For the text-containing cell, return its midpoint in (X, Y) coordinate format. 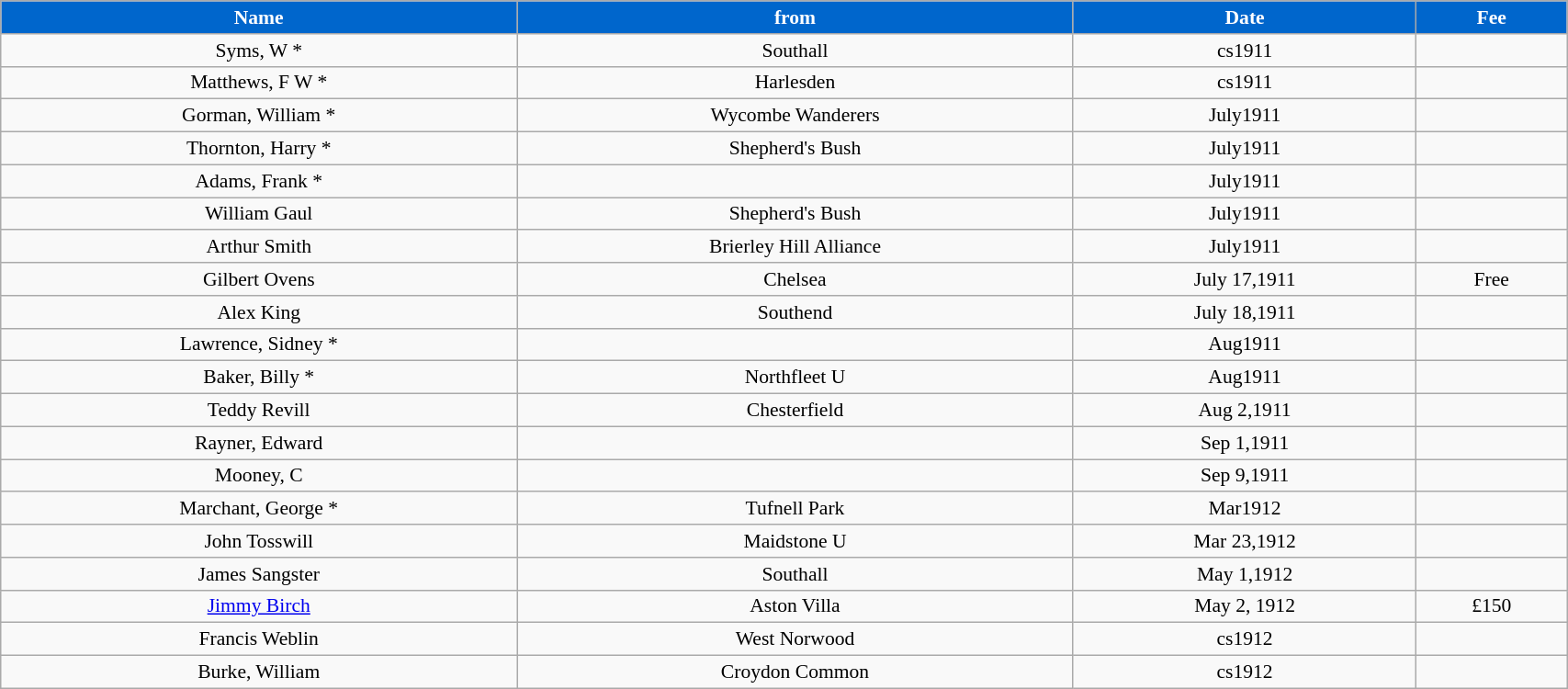
Wycombe Wanderers (795, 116)
May 1,1912 (1245, 574)
Brierley Hill Alliance (795, 247)
Francis Weblin (259, 639)
Fee (1492, 17)
Sep 9,1911 (1245, 476)
Matthews, F W * (259, 83)
Alex King (259, 312)
Date (1245, 17)
Adams, Frank * (259, 181)
Harlesden (795, 83)
Arthur Smith (259, 247)
Gorman, William * (259, 116)
Syms, W * (259, 51)
Tufnell Park (795, 509)
Burke, William (259, 672)
William Gaul (259, 214)
Baker, Billy * (259, 378)
Free (1492, 279)
Sep 1,1911 (1245, 443)
Lawrence, Sidney * (259, 344)
Thornton, Harry * (259, 149)
Mar 23,1912 (1245, 541)
£150 (1492, 606)
Gilbert Ovens (259, 279)
Chelsea (795, 279)
Jimmy Birch (259, 606)
Aug 2,1911 (1245, 411)
Croydon Common (795, 672)
James Sangster (259, 574)
Mar1912 (1245, 509)
Rayner, Edward (259, 443)
Name (259, 17)
Teddy Revill (259, 411)
Chesterfield (795, 411)
Marchant, George * (259, 509)
July 17,1911 (1245, 279)
West Norwood (795, 639)
Maidstone U (795, 541)
Mooney, C (259, 476)
John Tosswill (259, 541)
from (795, 17)
Aston Villa (795, 606)
July 18,1911 (1245, 312)
Southend (795, 312)
May 2, 1912 (1245, 606)
Northfleet U (795, 378)
